Determine the (x, y) coordinate at the center of the cell enclosing the given text.  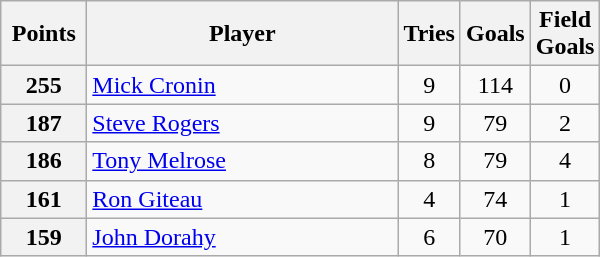
Goals (495, 34)
114 (495, 85)
70 (495, 237)
0 (565, 85)
255 (44, 85)
Tries (430, 34)
Mick Cronin (242, 85)
Player (242, 34)
186 (44, 161)
Points (44, 34)
74 (495, 199)
8 (430, 161)
6 (430, 237)
2 (565, 123)
Steve Rogers (242, 123)
Ron Giteau (242, 199)
159 (44, 237)
Field Goals (565, 34)
161 (44, 199)
John Dorahy (242, 237)
Tony Melrose (242, 161)
187 (44, 123)
